Scan for the cell matching the given text and deliver its [x, y] coordinate at center. 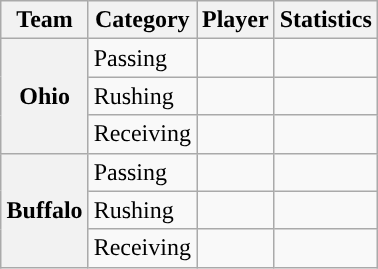
Ohio [44, 96]
Player [235, 20]
Buffalo [44, 210]
Category [142, 20]
Team [44, 20]
Statistics [326, 20]
